For the text-containing cell, return its midpoint in (X, Y) coordinate format. 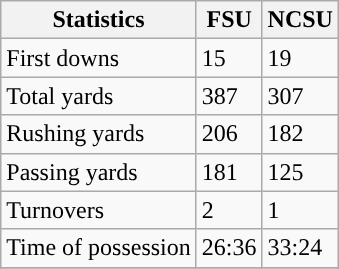
Time of possession (99, 248)
206 (229, 134)
387 (229, 96)
Rushing yards (99, 134)
Statistics (99, 20)
182 (300, 134)
NCSU (300, 20)
Turnovers (99, 210)
125 (300, 172)
First downs (99, 58)
15 (229, 58)
307 (300, 96)
2 (229, 210)
181 (229, 172)
Passing yards (99, 172)
33:24 (300, 248)
19 (300, 58)
1 (300, 210)
FSU (229, 20)
Total yards (99, 96)
26:36 (229, 248)
